Pinpoint the cell where the given text exists, returning its (x, y) midpoint coordinate. 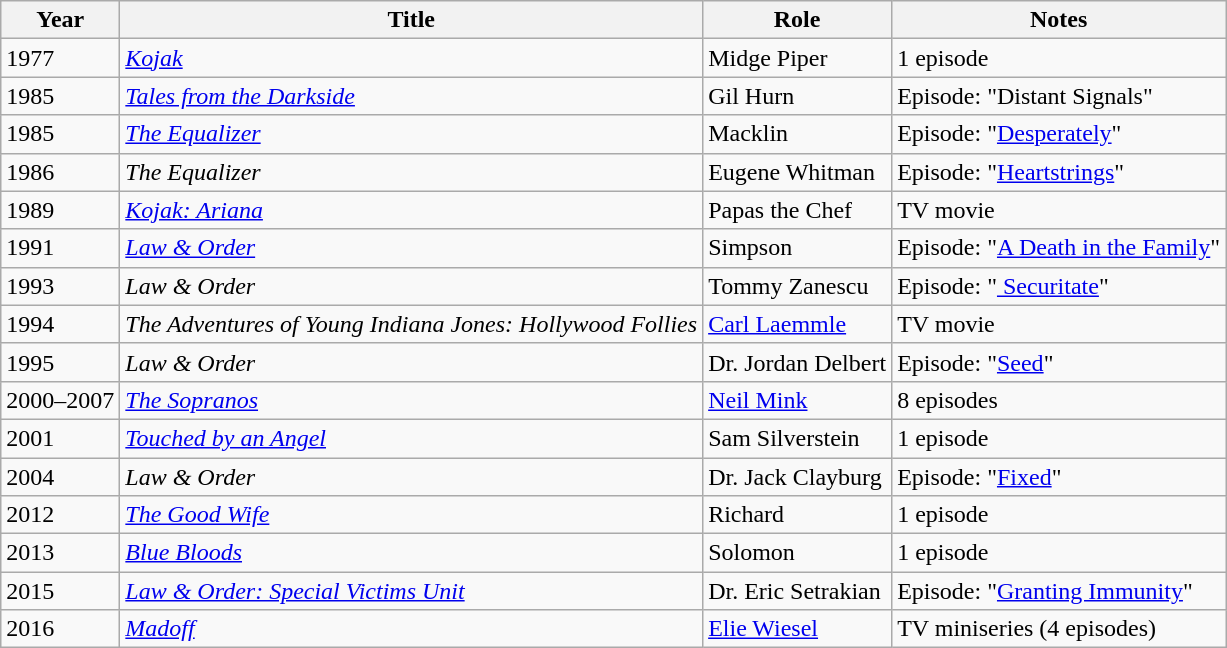
Kojak: Ariana (412, 210)
2016 (60, 629)
1977 (60, 58)
Elie Wiesel (798, 629)
Touched by an Angel (412, 438)
2001 (60, 438)
Gil Hurn (798, 96)
Midge Piper (798, 58)
Dr. Jordan Delbert (798, 362)
Papas the Chef (798, 210)
Simpson (798, 248)
Neil Mink (798, 400)
1995 (60, 362)
Sam Silverstein (798, 438)
The Adventures of Young Indiana Jones: Hollywood Follies (412, 324)
Carl Laemmle (798, 324)
Eugene Whitman (798, 172)
Episode: "Desperately" (1059, 134)
8 episodes (1059, 400)
The Sopranos (412, 400)
Episode: "Distant Signals" (1059, 96)
2013 (60, 553)
Episode: "Granting Immunity" (1059, 591)
Episode: " Securitate" (1059, 286)
The Good Wife (412, 515)
Solomon (798, 553)
2015 (60, 591)
Madoff (412, 629)
Law & Order: Special Victims Unit (412, 591)
Dr. Eric Setrakian (798, 591)
1993 (60, 286)
1986 (60, 172)
Tommy Zanescu (798, 286)
Kojak (412, 58)
Dr. Jack Clayburg (798, 477)
Macklin (798, 134)
Year (60, 20)
Tales from the Darkside (412, 96)
TV miniseries (4 episodes) (1059, 629)
1994 (60, 324)
1989 (60, 210)
Episode: "Heartstrings" (1059, 172)
Notes (1059, 20)
1991 (60, 248)
2004 (60, 477)
Blue Bloods (412, 553)
Episode: "Seed" (1059, 362)
2000–2007 (60, 400)
Episode: "Fixed" (1059, 477)
Role (798, 20)
Title (412, 20)
2012 (60, 515)
Richard (798, 515)
Episode: "A Death in the Family" (1059, 248)
